Determine the [x, y] coordinate at the center of the cell enclosing the given text.  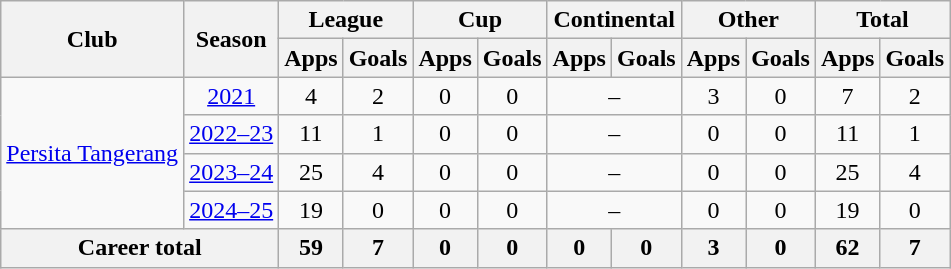
2021 [232, 96]
Persita Tangerang [92, 153]
2023–24 [232, 172]
Total [882, 20]
Career total [140, 248]
62 [847, 248]
59 [311, 248]
Club [92, 39]
2024–25 [232, 210]
Other [748, 20]
Season [232, 39]
Continental [614, 20]
Cup [480, 20]
2022–23 [232, 134]
League [346, 20]
